Find where the given text appears and provide that cell's center as (X, Y) coordinate. 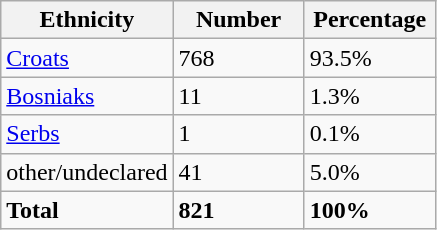
Serbs (87, 134)
41 (238, 172)
1 (238, 134)
other/undeclared (87, 172)
Percentage (370, 20)
Number (238, 20)
5.0% (370, 172)
821 (238, 210)
768 (238, 58)
11 (238, 96)
100% (370, 210)
Ethnicity (87, 20)
Total (87, 210)
93.5% (370, 58)
Bosniaks (87, 96)
1.3% (370, 96)
0.1% (370, 134)
Croats (87, 58)
